Scan for the cell matching the given text and deliver its (x, y) coordinate at center. 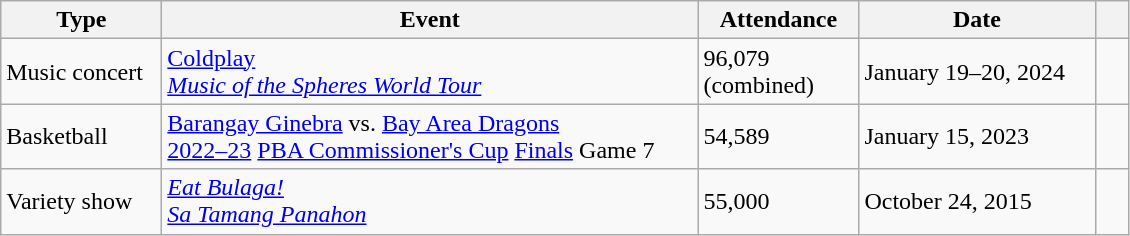
Type (82, 20)
96,079 (combined) (778, 72)
October 24, 2015 (977, 202)
Variety show (82, 202)
Music concert (82, 72)
Event (430, 20)
Barangay Ginebra vs. Bay Area Dragons 2022–23 PBA Commissioner's Cup Finals Game 7 (430, 136)
Basketball (82, 136)
January 15, 2023 (977, 136)
Eat Bulaga!Sa Tamang Panahon (430, 202)
Date (977, 20)
Coldplay Music of the Spheres World Tour (430, 72)
55,000 (778, 202)
54,589 (778, 136)
January 19–20, 2024 (977, 72)
Attendance (778, 20)
